Pinpoint the cell where the given text exists, returning its (X, Y) midpoint coordinate. 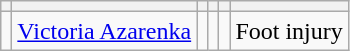
Victoria Azarenka (104, 31)
Foot injury (289, 31)
